Scan for the cell matching the given text and deliver its (x, y) coordinate at center. 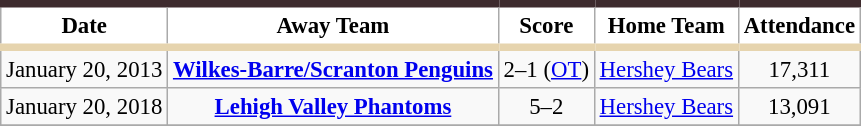
Wilkes-Barre/Scranton Penguins (334, 68)
Away Team (334, 26)
Date (84, 26)
5–2 (546, 107)
Home Team (666, 26)
Attendance (799, 26)
January 20, 2013 (84, 68)
Lehigh Valley Phantoms (334, 107)
Score (546, 26)
January 20, 2018 (84, 107)
17,311 (799, 68)
2–1 (OT) (546, 68)
13,091 (799, 107)
